Determine the [x, y] coordinate at the center of the cell enclosing the given text.  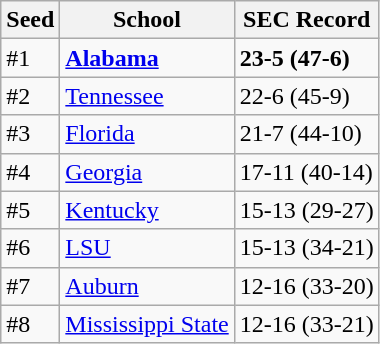
#3 [30, 134]
Alabama [147, 58]
23-5 (47-6) [306, 58]
#7 [30, 286]
#2 [30, 96]
#6 [30, 248]
Georgia [147, 172]
SEC Record [306, 20]
Seed [30, 20]
#8 [30, 324]
LSU [147, 248]
Kentucky [147, 210]
#1 [30, 58]
#4 [30, 172]
Auburn [147, 286]
17-11 (40-14) [306, 172]
Florida [147, 134]
15-13 (34-21) [306, 248]
School [147, 20]
12-16 (33-20) [306, 286]
Tennessee [147, 96]
15-13 (29-27) [306, 210]
21-7 (44-10) [306, 134]
Mississippi State [147, 324]
22-6 (45-9) [306, 96]
#5 [30, 210]
12-16 (33-21) [306, 324]
